Output the [x, y] coordinate of the center of the cell containing the given text.  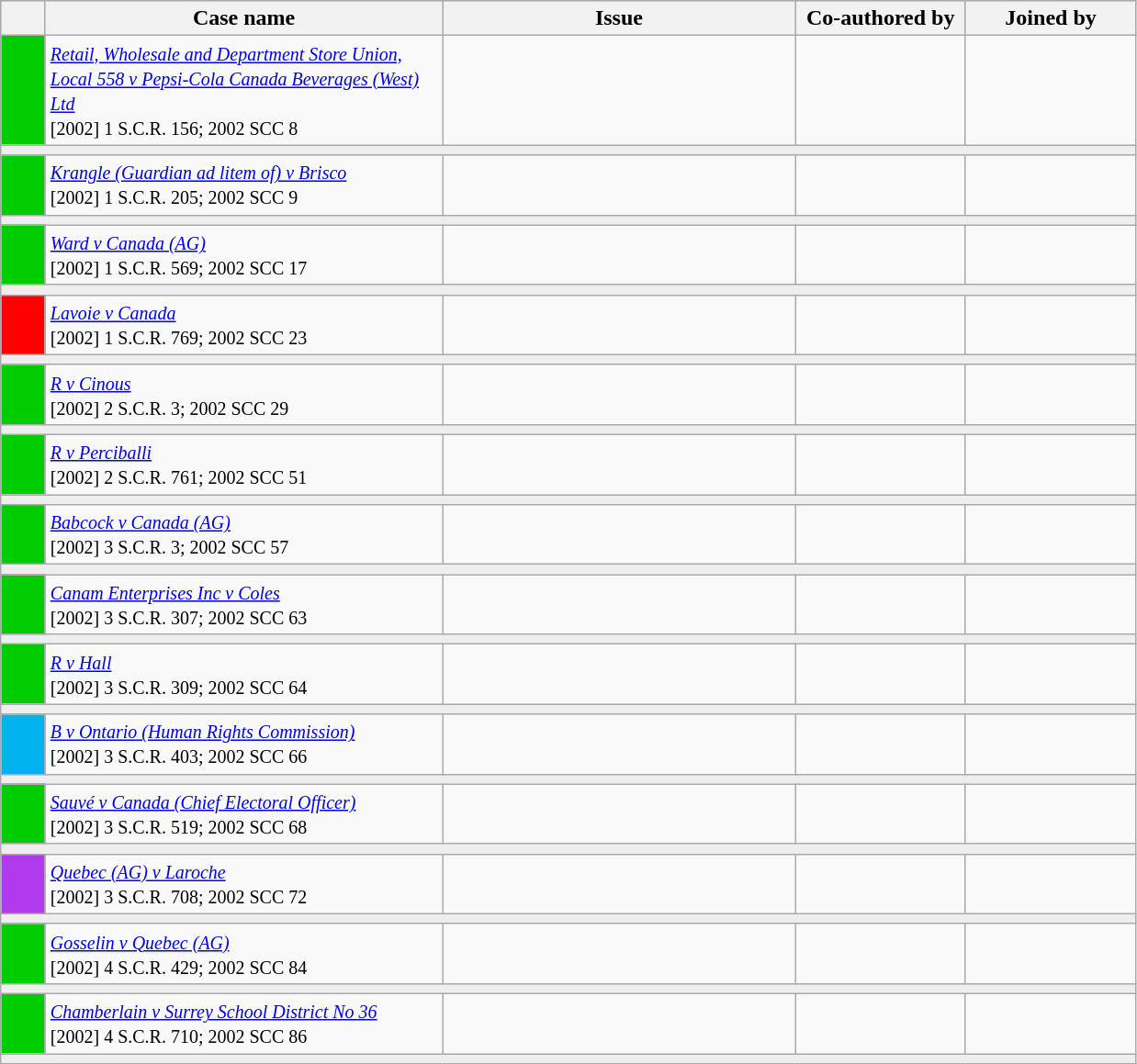
Issue [619, 18]
Lavoie v Canada [2002] 1 S.C.R. 769; 2002 SCC 23 [244, 325]
Co-authored by [880, 18]
R v Hall [2002] 3 S.C.R. 309; 2002 SCC 64 [244, 674]
Babcock v Canada (AG) [2002] 3 S.C.R. 3; 2002 SCC 57 [244, 534]
Sauvé v Canada (Chief Electoral Officer) [2002] 3 S.C.R. 519; 2002 SCC 68 [244, 813]
Case name [244, 18]
Ward v Canada (AG) [2002] 1 S.C.R. 569; 2002 SCC 17 [244, 255]
Gosselin v Quebec (AG) [2002] 4 S.C.R. 429; 2002 SCC 84 [244, 953]
Chamberlain v Surrey School District No 36 [2002] 4 S.C.R. 710; 2002 SCC 86 [244, 1023]
Retail, Wholesale and Department Store Union, Local 558 v Pepsi-Cola Canada Beverages (West) Ltd [2002] 1 S.C.R. 156; 2002 SCC 8 [244, 90]
R v Cinous [2002] 2 S.C.R. 3; 2002 SCC 29 [244, 395]
Quebec (AG) v Laroche [2002] 3 S.C.R. 708; 2002 SCC 72 [244, 883]
Krangle (Guardian ad litem of) v Brisco [2002] 1 S.C.R. 205; 2002 SCC 9 [244, 185]
Joined by [1051, 18]
B v Ontario (Human Rights Commission)[2002] 3 S.C.R. 403; 2002 SCC 66 [244, 744]
R v Perciballi [2002] 2 S.C.R. 761; 2002 SCC 51 [244, 465]
Canam Enterprises Inc v Coles [2002] 3 S.C.R. 307; 2002 SCC 63 [244, 604]
